For the text-containing cell, return its midpoint in [X, Y] coordinate format. 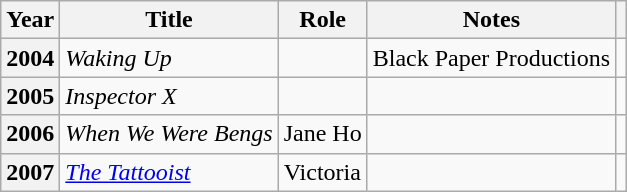
2005 [30, 96]
Waking Up [169, 58]
Year [30, 20]
Notes [491, 20]
2006 [30, 134]
When We Were Bengs [169, 134]
2007 [30, 172]
The Tattooist [169, 172]
Jane Ho [322, 134]
2004 [30, 58]
Inspector X [169, 96]
Role [322, 20]
Black Paper Productions [491, 58]
Victoria [322, 172]
Title [169, 20]
